Identify which cell holds the provided text, then report its [x, y] central coordinate. 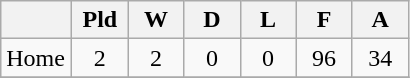
W [156, 20]
Pld [100, 20]
L [268, 20]
D [212, 20]
F [324, 20]
96 [324, 58]
Home [36, 58]
34 [380, 58]
A [380, 20]
